Scan for the cell matching the given text and deliver its (x, y) coordinate at center. 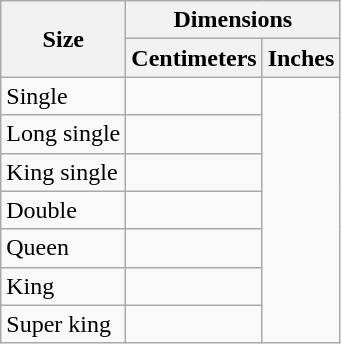
Inches (301, 58)
Long single (64, 134)
Centimeters (194, 58)
Double (64, 210)
King (64, 286)
Super king (64, 324)
Queen (64, 248)
King single (64, 172)
Dimensions (233, 20)
Single (64, 96)
Size (64, 39)
